Pinpoint the cell where the given text exists, returning its [x, y] midpoint coordinate. 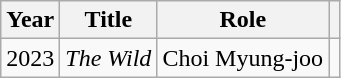
The Wild [108, 58]
Title [108, 20]
Year [30, 20]
Choi Myung-joo [243, 58]
Role [243, 20]
2023 [30, 58]
